From the cell containing the given text, extract its center point as (x, y) coordinate. 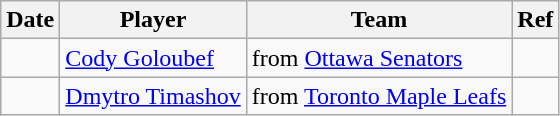
Ref (536, 20)
Team (379, 20)
Player (153, 20)
Dmytro Timashov (153, 96)
from Ottawa Senators (379, 58)
Cody Goloubef (153, 58)
Date (30, 20)
from Toronto Maple Leafs (379, 96)
